Return [X, Y] of the center of cell containing provided text 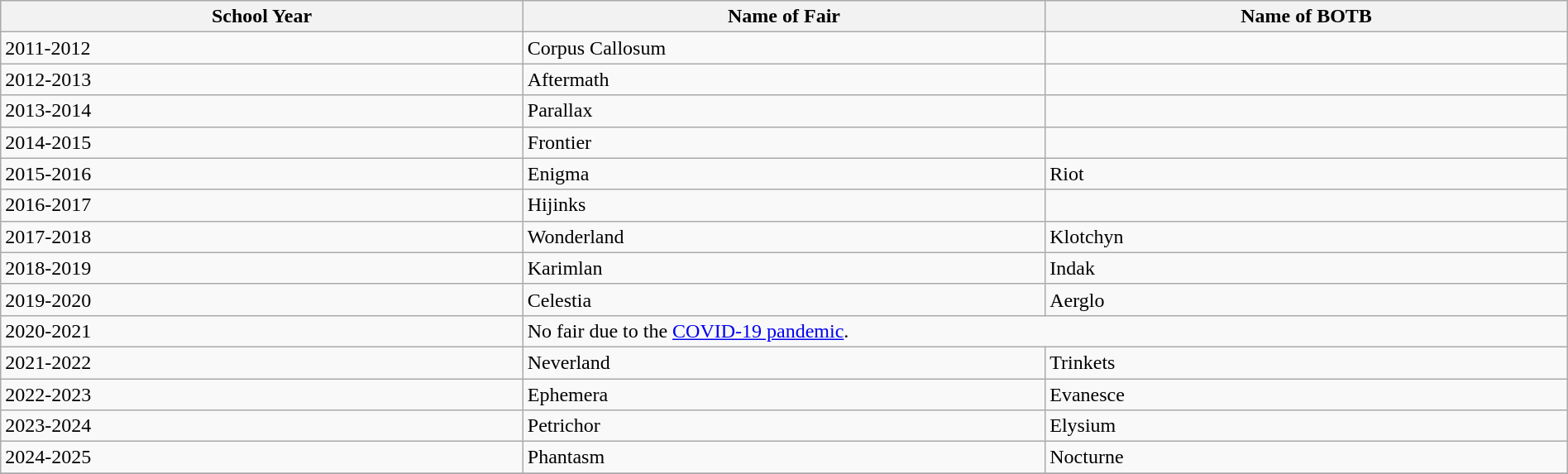
2014-2015 [262, 142]
2016-2017 [262, 205]
Corpus Callosum [784, 48]
Aerglo [1307, 299]
Neverland [784, 362]
Karimlan [784, 268]
2022-2023 [262, 395]
2015-2016 [262, 174]
2018-2019 [262, 268]
Enigma [784, 174]
Celestia [784, 299]
Name of BOTB [1307, 17]
2020-2021 [262, 331]
2023-2024 [262, 426]
Trinkets [1307, 362]
School Year [262, 17]
Klotchyn [1307, 237]
2011-2012 [262, 48]
2021-2022 [262, 362]
2019-2020 [262, 299]
Hijinks [784, 205]
2013-2014 [262, 111]
Evanesce [1307, 395]
2012-2013 [262, 79]
Nocturne [1307, 457]
Parallax [784, 111]
2024-2025 [262, 457]
Ephemera [784, 395]
Frontier [784, 142]
Riot [1307, 174]
Phantasm [784, 457]
No fair due to the COVID-19 pandemic. [1045, 331]
2017-2018 [262, 237]
Aftermath [784, 79]
Indak [1307, 268]
Elysium [1307, 426]
Wonderland [784, 237]
Name of Fair [784, 17]
Petrichor [784, 426]
